Provide the [X, Y] coordinate of the cell's center where the given text is located.  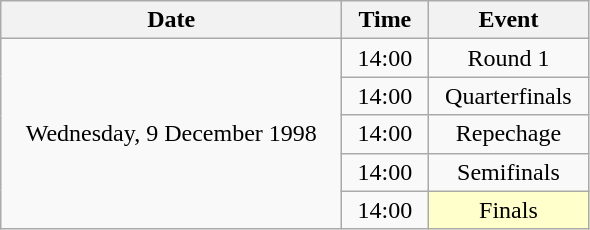
Wednesday, 9 December 1998 [172, 134]
Round 1 [508, 58]
Semifinals [508, 172]
Quarterfinals [508, 96]
Finals [508, 210]
Repechage [508, 134]
Event [508, 20]
Time [385, 20]
Date [172, 20]
